For the text-containing cell, return its midpoint in (x, y) coordinate format. 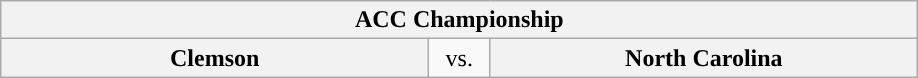
North Carolina (704, 58)
Clemson (215, 58)
ACC Championship (460, 20)
vs. (460, 58)
